Locate the cell with the specified text and output its (X, Y) center coordinate. 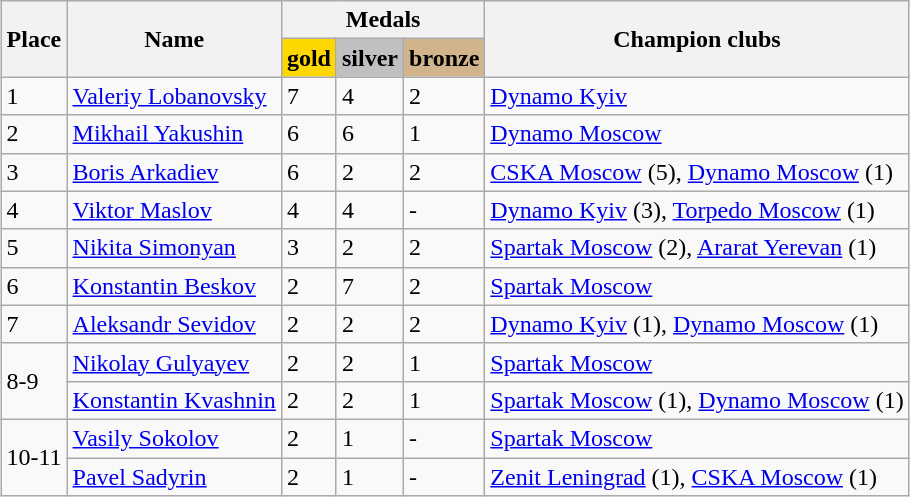
Boris Arkadiev (174, 172)
Konstantin Kvashnin (174, 400)
Spartak Moscow (2), Ararat Yerevan (1) (697, 248)
Medals (382, 20)
silver (370, 58)
Place (34, 39)
Nikolay Gulyayev (174, 362)
Valeriy Lobanovsky (174, 96)
5 (34, 248)
Aleksandr Sevidov (174, 324)
Dynamo Kyiv (3), Torpedo Moscow (1) (697, 210)
8-9 (34, 381)
Spartak Moscow (1), Dynamo Moscow (1) (697, 400)
Dynamo Kyiv (1), Dynamo Moscow (1) (697, 324)
CSKA Moscow (5), Dynamo Moscow (1) (697, 172)
Dynamo Moscow (697, 134)
Pavel Sadyrin (174, 477)
Viktor Maslov (174, 210)
Nikita Simonyan (174, 248)
Zenit Leningrad (1), CSKA Moscow (1) (697, 477)
Mikhail Yakushin (174, 134)
Dynamo Kyiv (697, 96)
Name (174, 39)
Champion clubs (697, 39)
gold (308, 58)
Vasily Sokolov (174, 438)
Konstantin Beskov (174, 286)
10-11 (34, 457)
bronze (444, 58)
